Identify which cell holds the provided text, then report its [X, Y] central coordinate. 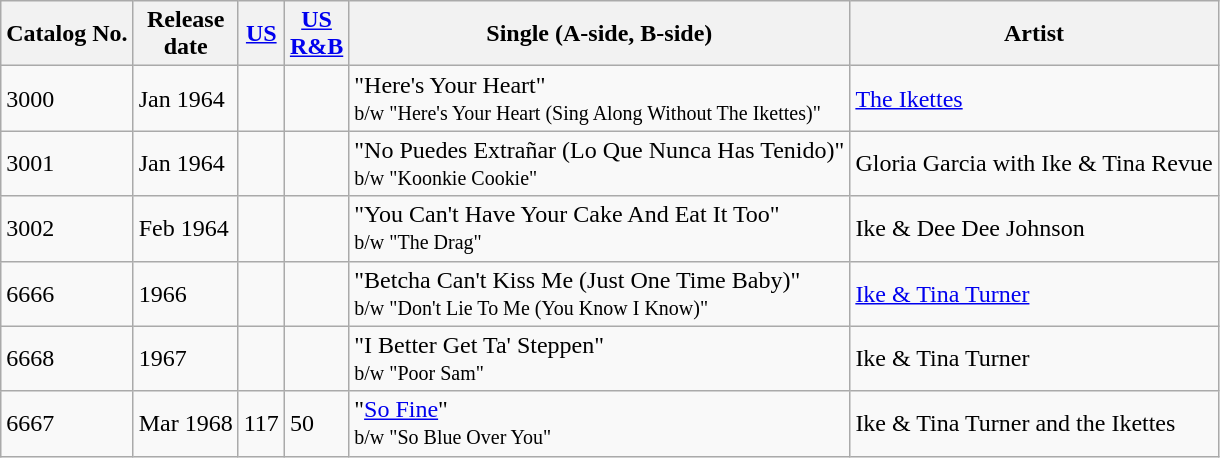
USR&B [316, 34]
6668 [67, 358]
1966 [186, 294]
6667 [67, 424]
Ike & Tina Turner and the Ikettes [1034, 424]
"So Fine"b/w "So Blue Over You" [600, 424]
Catalog No. [67, 34]
6666 [67, 294]
50 [316, 424]
Feb 1964 [186, 228]
The Ikettes [1034, 98]
Artist [1034, 34]
US [261, 34]
3001 [67, 164]
Single (A-side, B-side) [600, 34]
3000 [67, 98]
"You Can't Have Your Cake And Eat It Too"b/w "The Drag" [600, 228]
Ike & Dee Dee Johnson [1034, 228]
"No Puedes Extrañar (Lo Que Nunca Has Tenido)"b/w "Koonkie Cookie" [600, 164]
Gloria Garcia with Ike & Tina Revue [1034, 164]
117 [261, 424]
"Here's Your Heart"b/w "Here's Your Heart (Sing Along Without The Ikettes)" [600, 98]
Mar 1968 [186, 424]
Releasedate [186, 34]
1967 [186, 358]
"I Better Get Ta' Steppen"b/w "Poor Sam" [600, 358]
"Betcha Can't Kiss Me (Just One Time Baby)"b/w "Don't Lie To Me (You Know I Know)" [600, 294]
3002 [67, 228]
